Provide the [X, Y] coordinate of the cell's center where the given text is located.  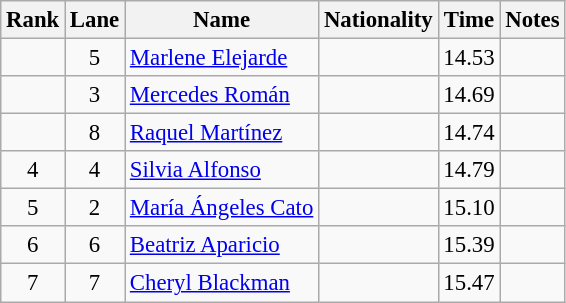
Rank [33, 20]
Name [222, 20]
Silvia Alfonso [222, 170]
3 [95, 95]
Marlene Elejarde [222, 58]
Beatriz Aparicio [222, 245]
Cheryl Blackman [222, 283]
14.79 [469, 170]
15.47 [469, 283]
Notes [532, 20]
María Ángeles Cato [222, 208]
Raquel Martínez [222, 133]
15.10 [469, 208]
14.53 [469, 58]
Mercedes Román [222, 95]
14.74 [469, 133]
8 [95, 133]
Time [469, 20]
Nationality [378, 20]
14.69 [469, 95]
Lane [95, 20]
15.39 [469, 245]
2 [95, 208]
